For the text-containing cell, return its midpoint in [x, y] coordinate format. 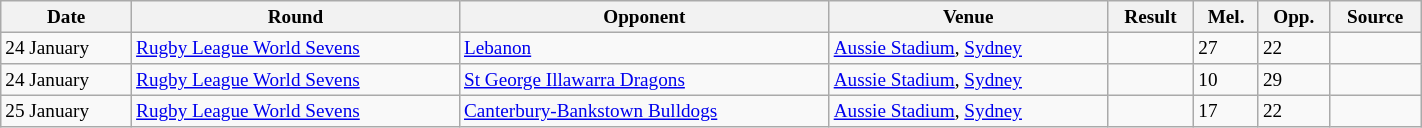
Source [1375, 17]
17 [1226, 111]
25 January [66, 111]
10 [1226, 80]
Venue [968, 17]
Round [296, 17]
St George Illawarra Dragons [644, 80]
29 [1294, 80]
Mel. [1226, 17]
Canterbury-Bankstown Bulldogs [644, 111]
Result [1150, 17]
Opponent [644, 17]
Opp. [1294, 17]
Date [66, 17]
Lebanon [644, 48]
27 [1226, 48]
